Locate the cell with the specified text and output its [X, Y] center coordinate. 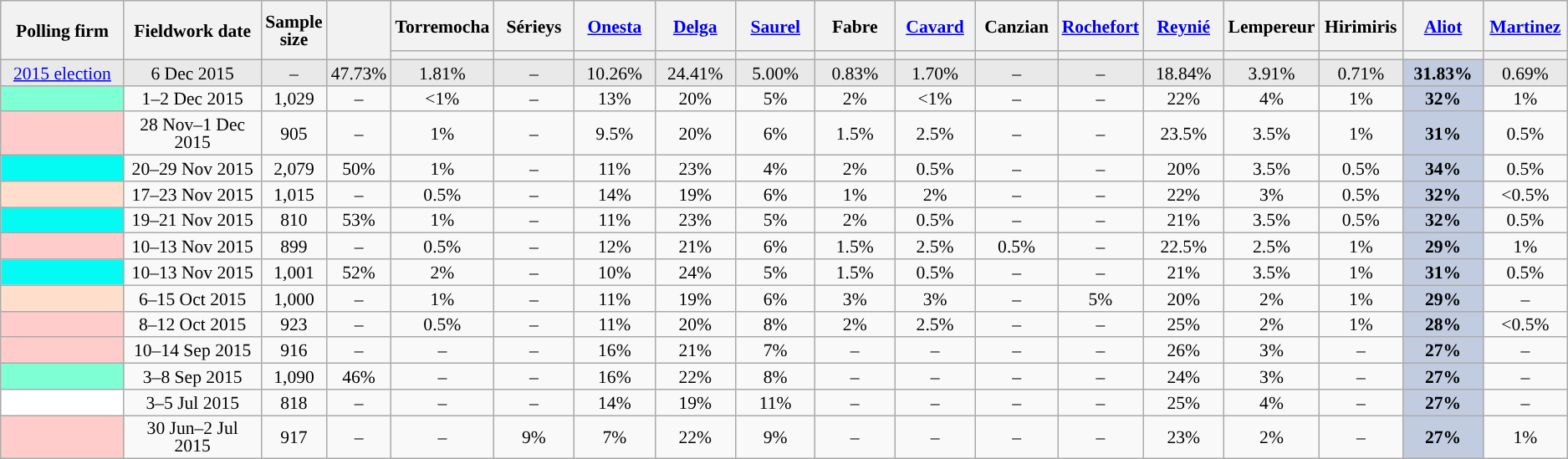
53% [360, 221]
3–5 Jul 2015 [192, 403]
Lempereur [1271, 26]
3.91% [1271, 72]
6–15 Oct 2015 [192, 298]
17–23 Nov 2015 [192, 194]
0.71% [1361, 72]
Aliot [1443, 26]
0.83% [855, 72]
10% [615, 273]
1,090 [294, 376]
10.26% [615, 72]
28% [1443, 324]
Rochefort [1101, 26]
1–2 Dec 2015 [192, 99]
23.5% [1183, 134]
917 [294, 437]
Samplesize [294, 30]
0.69% [1525, 72]
Sérieys [534, 26]
905 [294, 134]
810 [294, 221]
28 Nov–1 Dec 2015 [192, 134]
Saurel [776, 26]
923 [294, 324]
13% [615, 99]
24.41% [695, 72]
818 [294, 403]
12% [615, 246]
916 [294, 351]
Fieldwork date [192, 30]
46% [360, 376]
1,001 [294, 273]
1.81% [442, 72]
1,029 [294, 99]
Polling firm [62, 30]
20–29 Nov 2015 [192, 169]
19–21 Nov 2015 [192, 221]
Torremocha [442, 26]
Canzian [1017, 26]
1,015 [294, 194]
30 Jun–2 Jul 2015 [192, 437]
52% [360, 273]
1.70% [935, 72]
26% [1183, 351]
47.73% [360, 72]
34% [1443, 169]
Cavard [935, 26]
1,000 [294, 298]
Reynié [1183, 26]
3–8 Sep 2015 [192, 376]
8–12 Oct 2015 [192, 324]
Hirimiris [1361, 26]
2015 election [62, 72]
2,079 [294, 169]
50% [360, 169]
31.83% [1443, 72]
22.5% [1183, 246]
Delga [695, 26]
18.84% [1183, 72]
5.00% [776, 72]
Fabre [855, 26]
10–14 Sep 2015 [192, 351]
899 [294, 246]
9.5% [615, 134]
Onesta [615, 26]
Martinez [1525, 26]
6 Dec 2015 [192, 72]
